Identify which cell holds the provided text, then report its [x, y] central coordinate. 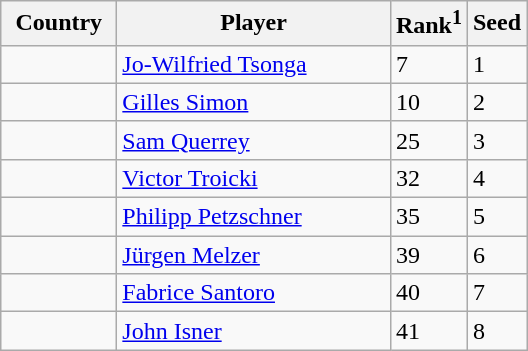
Country [59, 24]
6 [496, 255]
5 [496, 217]
Philipp Petzschner [254, 217]
35 [428, 217]
10 [428, 102]
2 [496, 102]
3 [496, 140]
Jo-Wilfried Tsonga [254, 64]
4 [496, 178]
8 [496, 331]
40 [428, 293]
41 [428, 331]
32 [428, 178]
39 [428, 255]
John Isner [254, 331]
25 [428, 140]
Gilles Simon [254, 102]
Seed [496, 24]
Player [254, 24]
Jürgen Melzer [254, 255]
1 [496, 64]
Sam Querrey [254, 140]
Rank1 [428, 24]
Victor Troicki [254, 178]
Fabrice Santoro [254, 293]
